For the text-containing cell, return its midpoint in (x, y) coordinate format. 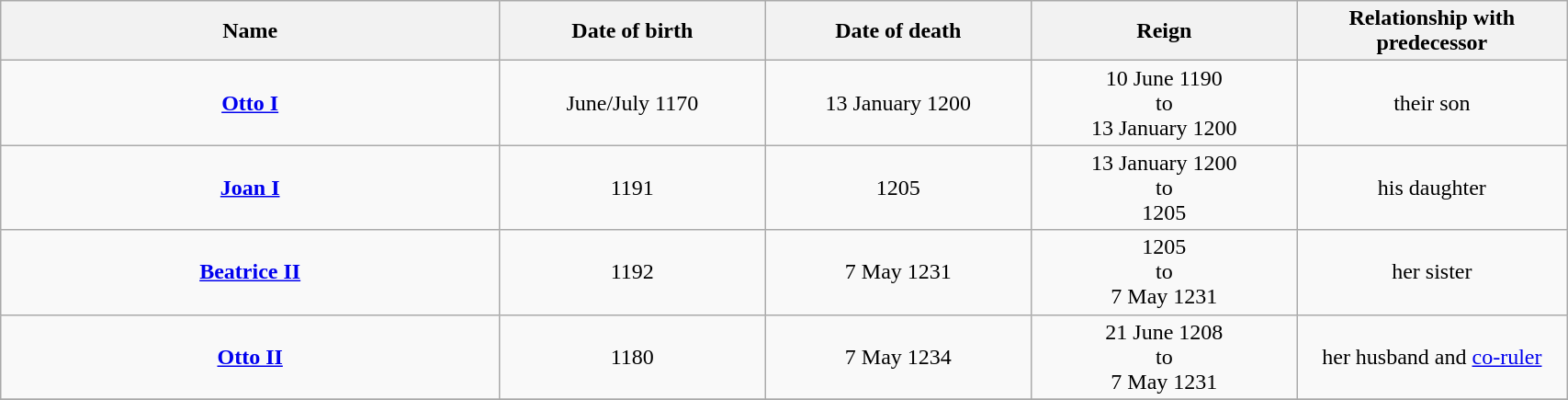
21 June 1208to7 May 1231 (1165, 357)
13 January 1200to1205 (1165, 188)
Name (250, 31)
his daughter (1432, 188)
Joan I (250, 188)
Date of birth (633, 31)
1180 (633, 357)
1205to7 May 1231 (1165, 272)
7 May 1234 (898, 357)
June/July 1170 (633, 103)
their son (1432, 103)
her sister (1432, 272)
her husband and co-ruler (1432, 357)
Otto I (250, 103)
7 May 1231 (898, 272)
Beatrice II (250, 272)
1192 (633, 272)
1205 (898, 188)
Otto II (250, 357)
13 January 1200 (898, 103)
Relationship with predecessor (1432, 31)
10 June 1190to13 January 1200 (1165, 103)
Reign (1165, 31)
1191 (633, 188)
Date of death (898, 31)
